Scan for the cell matching the given text and deliver its [X, Y] coordinate at center. 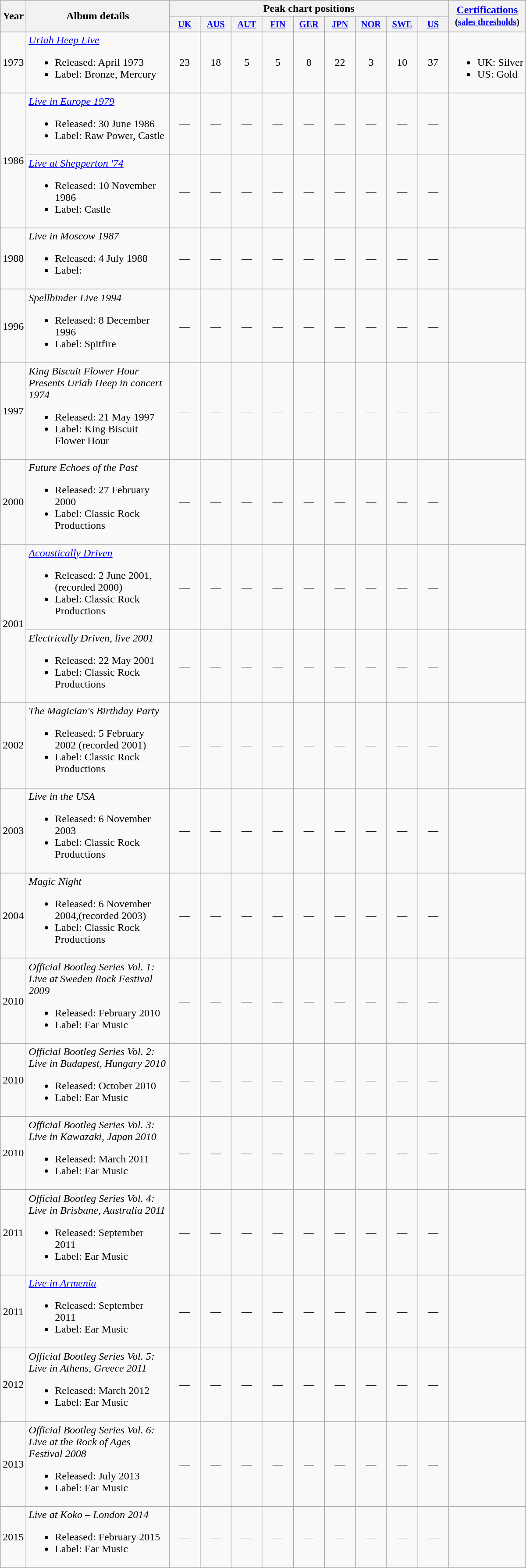
Official Bootleg Series Vol. 6: Live at the Rock of Ages Festival 2008Released: July 2013Label: Ear Music [98, 1464]
1988 [13, 259]
22 [340, 62]
1996 [13, 326]
Official Bootleg Series Vol. 5: Live in Athens, Greece 2011Released: March 2012Label: Ear Music [98, 1385]
NOR [371, 25]
Peak chart positions [309, 9]
FIN [278, 25]
2000 [13, 502]
AUT [247, 25]
Live at Koko – London 2014Released: February 2015Label: Ear Music [98, 1537]
3 [371, 62]
8 [309, 62]
Official Bootleg Series Vol. 2: Live in Budapest, Hungary 2010Released: October 2010Label: Ear Music [98, 1080]
37 [433, 62]
23 [185, 62]
10 [402, 62]
Electrically Driven, live 2001Released: 22 May 2001Label: Classic Rock Productions [98, 666]
Official Bootleg Series Vol. 4: Live in Brisbane, Australia 2011Released: September 2011Label: Ear Music [98, 1232]
1973 [13, 62]
King Biscuit Flower Hour Presents Uriah Heep in concert 1974Released: 21 May 1997Label: King Biscuit Flower Hour [98, 411]
2015 [13, 1537]
Acoustically DrivenReleased: 2 June 2001,(recorded 2000)Label: Classic Rock Productions [98, 587]
Magic NightReleased: 6 November 2004,(recorded 2003)Label: Classic Rock Productions [98, 916]
2003 [13, 830]
Uriah Heep LiveReleased: April 1973Label: Bronze, Mercury [98, 62]
SWE [402, 25]
UK [185, 25]
1986 [13, 160]
Live in Europe 1979Released: 30 June 1986Label: Raw Power, Castle [98, 124]
2001 [13, 624]
Album details [98, 16]
2004 [13, 916]
Certifications(sales thresholds) [487, 16]
AUS [216, 25]
2013 [13, 1464]
18 [216, 62]
Live in ArmeniaReleased: September 2011Label: Ear Music [98, 1311]
Official Bootleg Series Vol. 1: Live at Sweden Rock Festival 2009Released: February 2010Label: Ear Music [98, 1001]
Spellbinder Live 1994Released: 8 December 1996Label: Spitfire [98, 326]
Future Echoes of the PastReleased: 27 February 2000Label: Classic Rock Productions [98, 502]
GER [309, 25]
Live in the USAReleased: 6 November 2003Label: Classic Rock Productions [98, 830]
JPN [340, 25]
Live in Moscow 1987Released: 4 July 1988Label: [98, 259]
Live at Shepperton '74Released: 10 November 1986Label: Castle [98, 191]
Official Bootleg Series Vol. 3: Live in Kawazaki, Japan 2010Released: March 2011Label: Ear Music [98, 1153]
The Magician's Birthday PartyReleased: 5 February 2002 (recorded 2001)Label: Classic Rock Productions [98, 745]
UK: SilverUS: Gold [487, 62]
US [433, 25]
Year [13, 16]
1997 [13, 411]
2002 [13, 745]
2012 [13, 1385]
